Extract the [x, y] coordinate from the center of the cell holding the provided text.  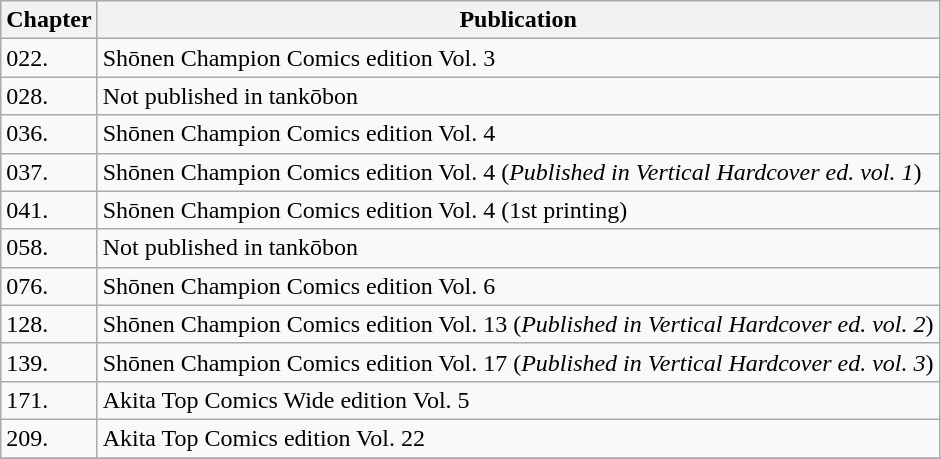
037. [49, 172]
028. [49, 96]
Akita Top Comics Wide edition Vol. 5 [518, 400]
Chapter [49, 20]
Shōnen Champion Comics edition Vol. 4 [518, 134]
171. [49, 400]
128. [49, 324]
022. [49, 58]
Akita Top Comics edition Vol. 22 [518, 438]
Shōnen Champion Comics edition Vol. 6 [518, 286]
036. [49, 134]
058. [49, 248]
Shōnen Champion Comics edition Vol. 3 [518, 58]
Shōnen Champion Comics edition Vol. 17 (Published in Vertical Hardcover ed. vol. 3) [518, 362]
041. [49, 210]
076. [49, 286]
Shōnen Champion Comics edition Vol. 4 (Published in Vertical Hardcover ed. vol. 1) [518, 172]
Shōnen Champion Comics edition Vol. 4 (1st printing) [518, 210]
209. [49, 438]
Publication [518, 20]
Shōnen Champion Comics edition Vol. 13 (Published in Vertical Hardcover ed. vol. 2) [518, 324]
139. [49, 362]
